Detect which cell encompasses the target text, then output its [X, Y] center coordinate. 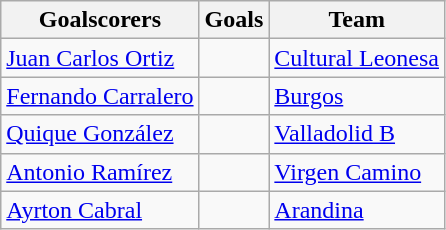
Antonio Ramírez [100, 172]
Fernando Carralero [100, 96]
Ayrton Cabral [100, 210]
Burgos [357, 96]
Cultural Leonesa [357, 58]
Valladolid B [357, 134]
Juan Carlos Ortiz [100, 58]
Arandina [357, 210]
Goals [234, 20]
Quique González [100, 134]
Goalscorers [100, 20]
Team [357, 20]
Virgen Camino [357, 172]
